From the cell containing the given text, extract its center point as [x, y] coordinate. 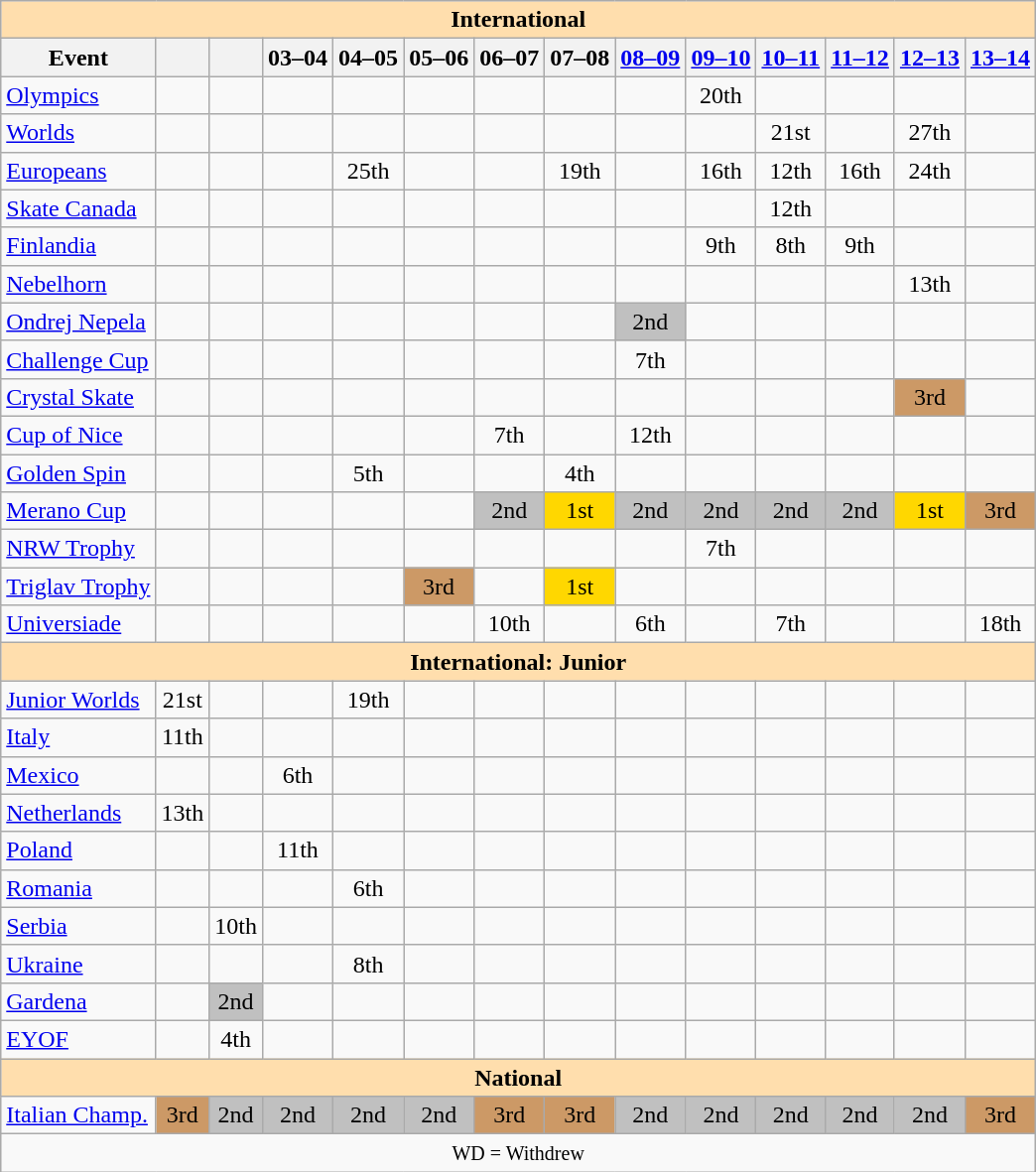
09–10 [720, 58]
Crystal Skate [78, 397]
Olympics [78, 95]
International: Junior [518, 662]
Skate Canada [78, 208]
Gardena [78, 1001]
11–12 [860, 58]
08–09 [651, 58]
13–14 [1000, 58]
5th [369, 473]
24th [929, 171]
Netherlands [78, 813]
03–04 [298, 58]
Merano Cup [78, 511]
Cup of Nice [78, 435]
Ukraine [78, 964]
27th [929, 133]
Triglav Trophy [78, 586]
Italian Champ. [78, 1115]
Romania [78, 888]
05–06 [439, 58]
10–11 [791, 58]
06–07 [510, 58]
EYOF [78, 1039]
Worlds [78, 133]
International [518, 20]
Mexico [78, 775]
07–08 [580, 58]
Italy [78, 737]
Challenge Cup [78, 359]
04–05 [369, 58]
WD = Withdrew [518, 1153]
Ondrej Nepela [78, 322]
25th [369, 171]
Poland [78, 850]
NRW Trophy [78, 549]
18th [1000, 624]
Nebelhorn [78, 284]
Europeans [78, 171]
Junior Worlds [78, 700]
Event [78, 58]
20th [720, 95]
Golden Spin [78, 473]
12–13 [929, 58]
Universiade [78, 624]
National [518, 1077]
Serbia [78, 926]
Finlandia [78, 246]
